Extract the (X, Y) coordinate from the center of the cell holding the provided text.  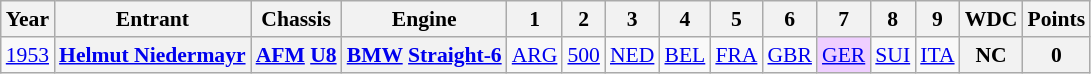
7 (844, 19)
ARG (535, 55)
BMW Straight-6 (424, 55)
Year (28, 19)
WDC (992, 19)
4 (684, 19)
Points (1057, 19)
Helmut Niedermayr (152, 55)
AFM U8 (296, 55)
GBR (790, 55)
NC (992, 55)
500 (584, 55)
5 (736, 19)
8 (892, 19)
1 (535, 19)
Engine (424, 19)
3 (632, 19)
2 (584, 19)
0 (1057, 55)
BEL (684, 55)
Entrant (152, 19)
FRA (736, 55)
Chassis (296, 19)
9 (937, 19)
6 (790, 19)
1953 (28, 55)
SUI (892, 55)
ITA (937, 55)
GER (844, 55)
NED (632, 55)
